Search for the cell housing the specified text and yield its [X, Y] center coordinate. 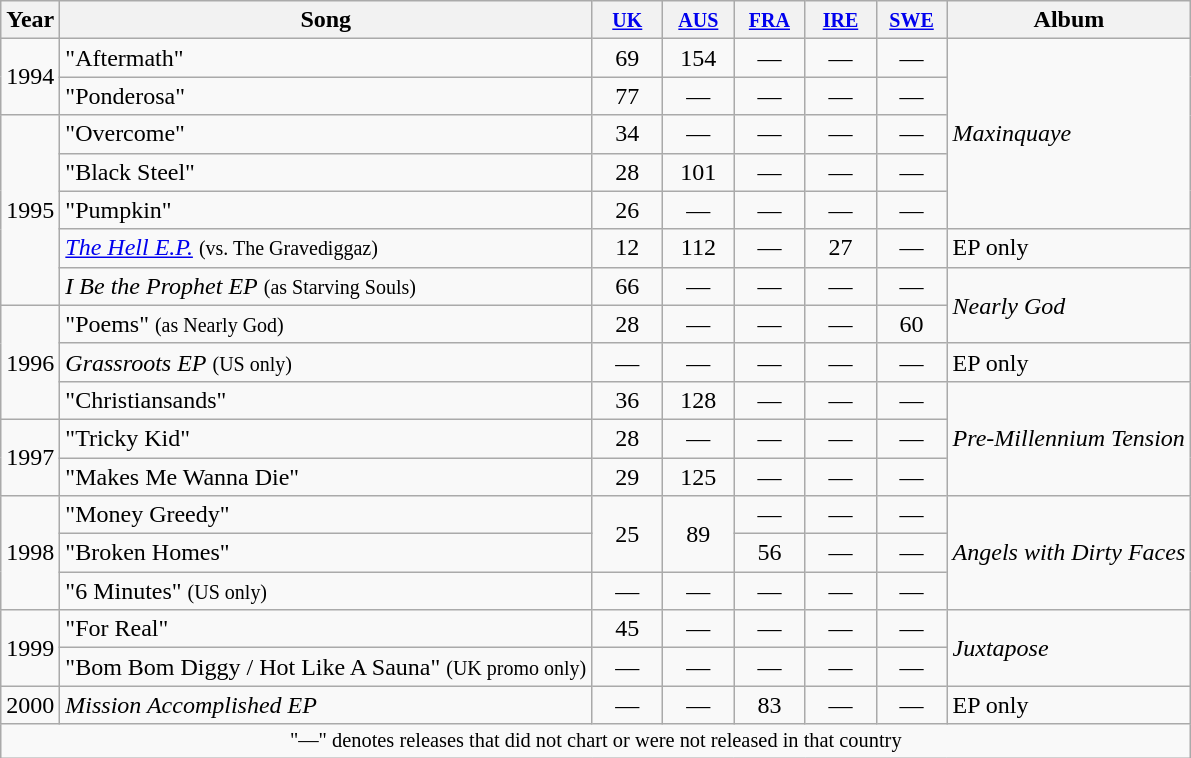
Pre-Millennium Tension [1069, 438]
"Makes Me Wanna Die" [326, 477]
AUS [698, 20]
FRA [770, 20]
26 [628, 210]
"—" denotes releases that did not chart or were not released in that country [596, 741]
"Money Greedy" [326, 515]
"Overcome" [326, 134]
69 [628, 58]
1997 [30, 457]
Mission Accomplished EP [326, 705]
83 [770, 705]
1998 [30, 553]
101 [698, 172]
IRE [840, 20]
"Ponderosa" [326, 96]
29 [628, 477]
36 [628, 400]
1999 [30, 648]
154 [698, 58]
"Poems" (as Nearly God) [326, 324]
The Hell E.P. (vs. The Gravediggaz) [326, 248]
34 [628, 134]
SWE [912, 20]
"Pumpkin" [326, 210]
"Tricky Kid" [326, 438]
77 [628, 96]
1996 [30, 362]
Juxtapose [1069, 648]
112 [698, 248]
"For Real" [326, 629]
Maxinquaye [1069, 134]
"Aftermath" [326, 58]
"Black Steel" [326, 172]
60 [912, 324]
Nearly God [1069, 305]
Album [1069, 20]
"6 Minutes" (US only) [326, 591]
"Christiansands" [326, 400]
125 [698, 477]
I Be the Prophet EP (as Starving Souls) [326, 286]
45 [628, 629]
12 [628, 248]
128 [698, 400]
66 [628, 286]
27 [840, 248]
Song [326, 20]
89 [698, 534]
Angels with Dirty Faces [1069, 553]
1994 [30, 77]
56 [770, 553]
UK [628, 20]
1995 [30, 210]
25 [628, 534]
Grassroots EP (US only) [326, 362]
Year [30, 20]
2000 [30, 705]
"Broken Homes" [326, 553]
"Bom Bom Diggy / Hot Like A Sauna" (UK promo only) [326, 667]
